Find where the given text appears and provide that cell's center as [x, y] coordinate. 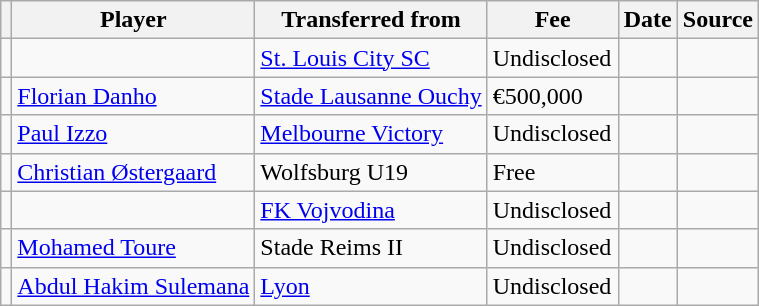
Fee [552, 20]
Paul Izzo [134, 134]
Stade Lausanne Ouchy [371, 96]
Source [718, 20]
Mohamed Toure [134, 248]
€500,000 [552, 96]
Abdul Hakim Sulemana [134, 286]
Florian Danho [134, 96]
Stade Reims II [371, 248]
Christian Østergaard [134, 172]
Melbourne Victory [371, 134]
Date [648, 20]
Transferred from [371, 20]
St. Louis City SC [371, 58]
Lyon [371, 286]
Wolfsburg U19 [371, 172]
Free [552, 172]
FK Vojvodina [371, 210]
Player [134, 20]
